Locate the cell with the specified text and output its (X, Y) center coordinate. 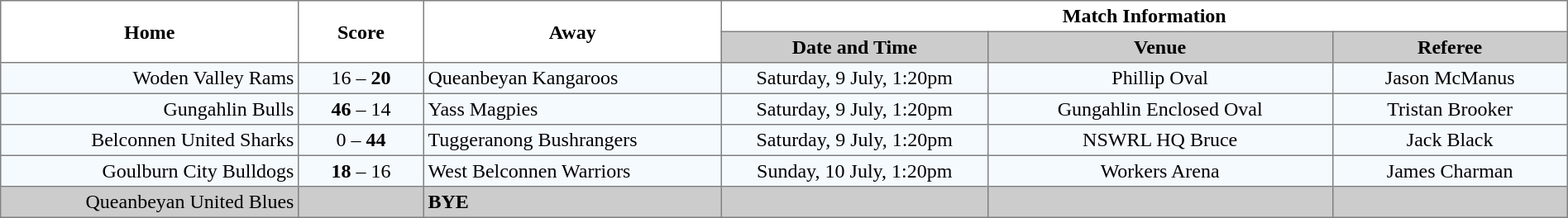
Date and Time (854, 47)
Tuggeranong Bushrangers (572, 140)
Tristan Brooker (1450, 109)
Score (361, 31)
Gungahlin Enclosed Oval (1159, 109)
Workers Arena (1159, 171)
West Belconnen Warriors (572, 171)
16 – 20 (361, 78)
Goulburn City Bulldogs (150, 171)
18 – 16 (361, 171)
Match Information (1145, 17)
Home (150, 31)
Yass Magpies (572, 109)
Away (572, 31)
NSWRL HQ Bruce (1159, 140)
Gungahlin Bulls (150, 109)
Queanbeyan United Blues (150, 202)
Venue (1159, 47)
Belconnen United Sharks (150, 140)
0 – 44 (361, 140)
BYE (572, 202)
Jason McManus (1450, 78)
Woden Valley Rams (150, 78)
Referee (1450, 47)
46 – 14 (361, 109)
Sunday, 10 July, 1:20pm (854, 171)
James Charman (1450, 171)
Queanbeyan Kangaroos (572, 78)
Jack Black (1450, 140)
Phillip Oval (1159, 78)
